Output the (X, Y) coordinate of the center of the cell containing the given text.  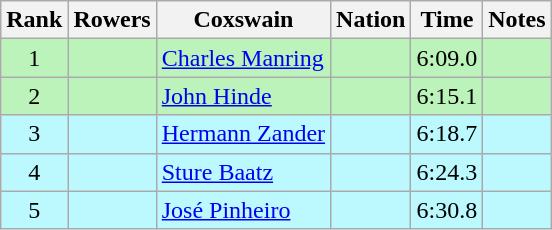
4 (34, 172)
3 (34, 134)
6:09.0 (447, 58)
6:15.1 (447, 96)
Rank (34, 20)
Hermann Zander (243, 134)
Time (447, 20)
6:18.7 (447, 134)
6:24.3 (447, 172)
5 (34, 210)
John Hinde (243, 96)
Charles Manring (243, 58)
1 (34, 58)
Coxswain (243, 20)
2 (34, 96)
José Pinheiro (243, 210)
Rowers (112, 20)
Notes (517, 20)
Sture Baatz (243, 172)
Nation (371, 20)
6:30.8 (447, 210)
